Determine the [x, y] coordinate at the center of the cell enclosing the given text.  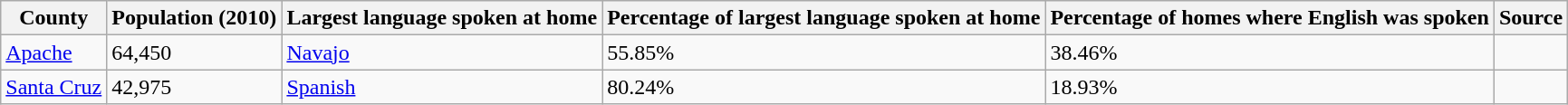
Percentage of homes where English was spoken [1270, 18]
Spanish [442, 87]
42,975 [194, 87]
80.24% [824, 87]
Population (2010) [194, 18]
Percentage of largest language spoken at home [824, 18]
55.85% [824, 52]
Santa Cruz [54, 87]
Source [1531, 18]
Apache [54, 52]
18.93% [1270, 87]
County [54, 18]
Largest language spoken at home [442, 18]
Navajo [442, 52]
64,450 [194, 52]
38.46% [1270, 52]
